Identify which cell holds the provided text, then report its [x, y] central coordinate. 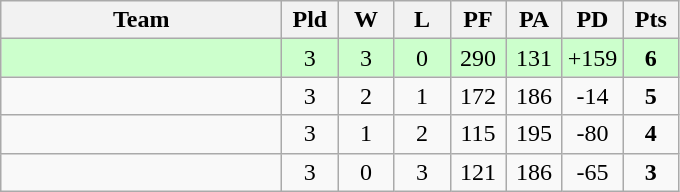
6 [651, 58]
5 [651, 96]
4 [651, 134]
-14 [592, 96]
195 [534, 134]
172 [478, 96]
115 [478, 134]
PD [592, 20]
+159 [592, 58]
Pld [310, 20]
-65 [592, 172]
PF [478, 20]
W [366, 20]
Pts [651, 20]
121 [478, 172]
PA [534, 20]
L [422, 20]
Team [142, 20]
290 [478, 58]
131 [534, 58]
-80 [592, 134]
